Pinpoint the cell where the given text exists, returning its (X, Y) midpoint coordinate. 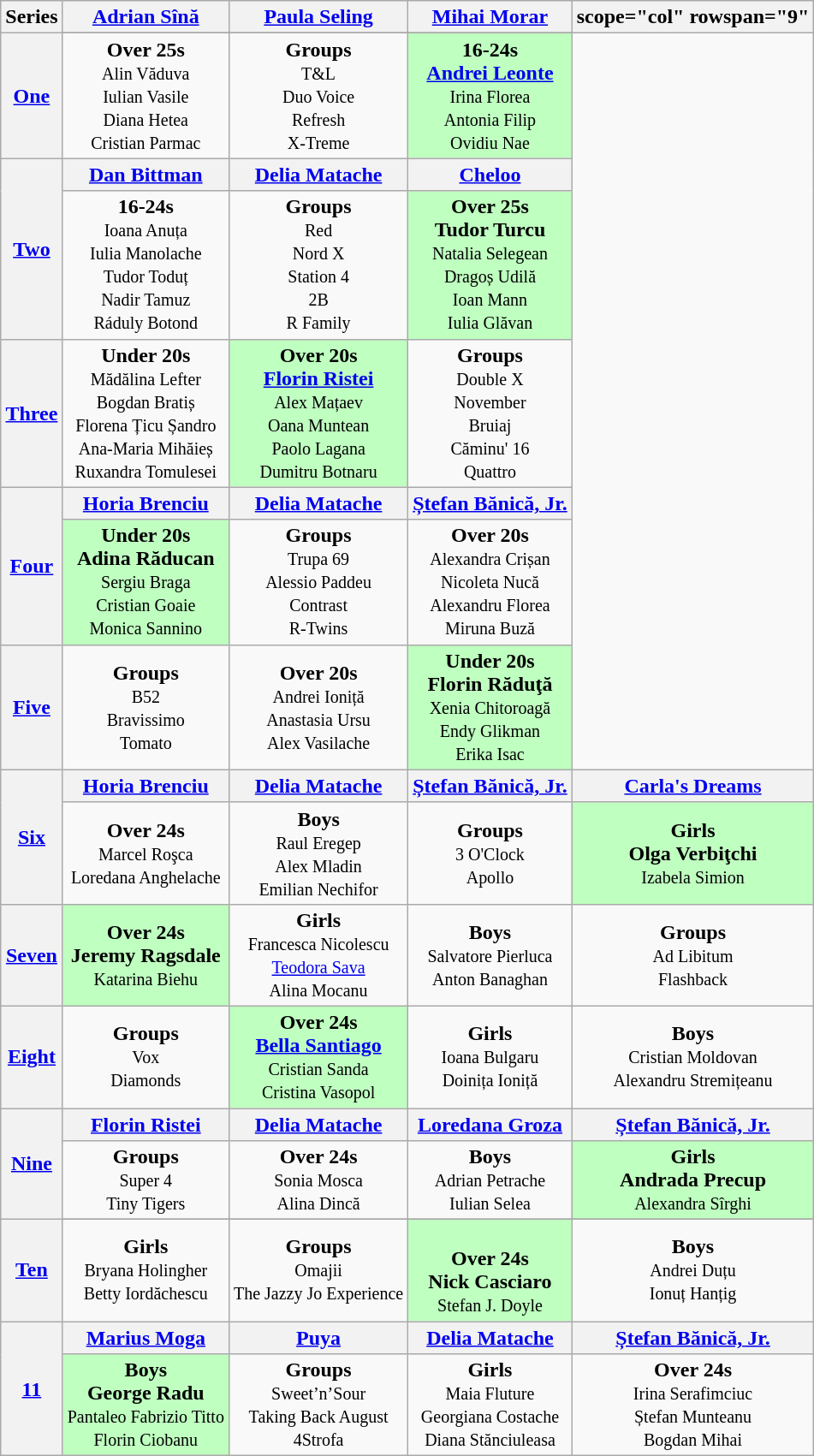
GirlsIoana BulgaruDoinița Ioniță (490, 1056)
GroupsVoxDiamonds (146, 1056)
GroupsDouble XNovemberBruiajCăminu' 16Quattro (490, 413)
GroupsRedNord XStation 42BR Family (318, 265)
Two (32, 248)
Over 20sFlorin RisteiAlex MațaevOana MunteanPaolo LaganaDumitru Botnaru (318, 413)
Puya (318, 1338)
GroupsT&LDuo VoiceRefreshX-Treme (318, 96)
GroupsSuper 4Tiny Tigers (146, 1180)
Over 25sTudor TurcuNatalia SelegeanDragoș UdilăIoan MannIulia Glăvan (490, 265)
Under 20sMădălina LefterBogdan BratișFlorena Țicu ȘandroAna-Maria MihăieșRuxandra Tomulesei (146, 413)
Adrian Sînă (146, 17)
Over 25sAlin VăduvaIulian VasileDiana HeteaCristian Parmac (146, 96)
GirlsBryana HolingherBetty Iordăchescu (146, 1270)
Paula Seling (318, 17)
16-24sIoana AnuțaIulia ManolacheTudor ToduțNadir TamuzRáduly Botond (146, 265)
BoysCristian MoldovanAlexandru Stremițeanu (693, 1056)
Over 24sSonia MoscaAlina Dincă (318, 1180)
GirlsOlga VerbiţchiIzabela Simion (693, 853)
Ten (32, 1270)
Over 24sBella SantiagoCristian SandaCristina Vasopol (318, 1056)
Nine (32, 1163)
Over 24sJeremy RagsdaleKatarina Biehu (146, 955)
Dan Bittman (146, 175)
Loredana Groza (490, 1124)
BoysRaul EregepAlex MladinEmilian Nechifor (318, 853)
GirlsMaia FlutureGeorgiana CostacheDiana Stănciuleasa (490, 1405)
16-24sAndrei LeonteIrina FloreaAntonia FilipOvidiu Nae (490, 96)
GirlsAndrada PrecupAlexandra Sîrghi (693, 1180)
Mihai Morar (490, 17)
Over 24sMarcel RoşcaLoredana Anghelache (146, 853)
Carla's Dreams (693, 786)
GroupsAd LibitumFlashback (693, 955)
GroupsOmajiiThe Jazzy Jo Experience (318, 1270)
scope="col" rowspan="9" (693, 17)
Three (32, 413)
Under 20sAdina RăducanSergiu BragaCristian GoaieMonica Sannino (146, 582)
GroupsTrupa 69Alessio PaddeuContrastR-Twins (318, 582)
Over 24sIrina SerafimciucȘtefan MunteanuBogdan Mihai (693, 1405)
BoysSalvatore PierlucaAnton Banaghan (490, 955)
GirlsFrancesca NicolescuTeodora SavaAlina Mocanu (318, 955)
Eight (32, 1056)
BoysAdrian PetracheIulian Selea (490, 1180)
Four (32, 566)
Marius Moga (146, 1338)
One (32, 96)
Cheloo (490, 175)
11 (32, 1388)
GroupsB52BravissimoTomato (146, 707)
Series (32, 17)
Seven (32, 955)
Six (32, 837)
GroupsSweet’n’SourTaking Back August4Strofa (318, 1405)
BoysAndrei DuțuIonuț Hanțig (693, 1270)
Groups3 O'ClockApollo (490, 853)
Over 24sNick CasciaroStefan J. Doyle (490, 1270)
Florin Ristei (146, 1124)
Under 20sFlorin RăduţăXenia ChitoroagăEndy GlikmanErika Isac (490, 707)
Over 20sAndrei IonițăAnastasia UrsuAlex Vasilache (318, 707)
BoysGeorge RaduPantaleo Fabrizio TittoFlorin Ciobanu (146, 1405)
Five (32, 707)
Over 20sAlexandra CrișanNicoleta NucăAlexandru FloreaMiruna Buză (490, 582)
